Provide the [x, y] coordinate of the cell's center where the given text is located.  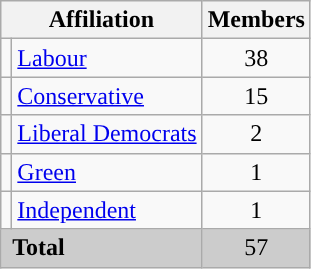
Members [256, 20]
57 [256, 248]
Conservative [107, 96]
Green [107, 172]
38 [256, 58]
Labour [107, 58]
15 [256, 96]
Liberal Democrats [107, 134]
Independent [107, 210]
Total [102, 248]
Affiliation [102, 20]
2 [256, 134]
